From the cell containing the given text, extract its center point as [x, y] coordinate. 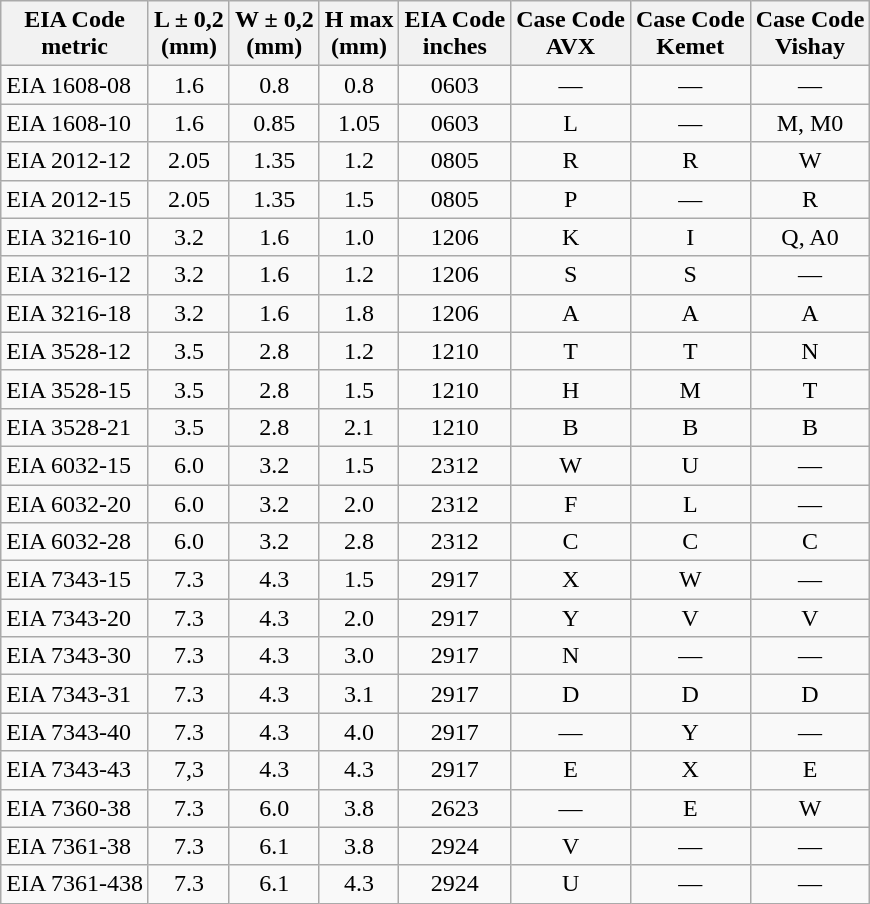
EIA 3216-18 [75, 313]
M, M0 [810, 123]
P [571, 199]
EIA 7360-38 [75, 808]
1.0 [359, 237]
EIA 7361-438 [75, 884]
EIA 7361-38 [75, 846]
3.0 [359, 656]
Q, A0 [810, 237]
H max(mm) [359, 34]
EIA 7343-30 [75, 656]
EIA Codeinches [455, 34]
EIA 2012-15 [75, 199]
Case Code Kemet [690, 34]
Case Code AVX [571, 34]
I [690, 237]
EIA 7343-43 [75, 770]
H [571, 389]
1.8 [359, 313]
F [571, 503]
Case Code Vishay [810, 34]
4.0 [359, 732]
7,3 [188, 770]
W ± 0,2(mm) [274, 34]
EIA 7343-31 [75, 694]
EIA 3216-12 [75, 275]
2623 [455, 808]
EIA 3528-12 [75, 351]
M [690, 389]
3.1 [359, 694]
EIA 7343-20 [75, 618]
EIA Code metric [75, 34]
EIA 1608-10 [75, 123]
EIA 3216-10 [75, 237]
EIA 6032-15 [75, 465]
EIA 3528-21 [75, 427]
K [571, 237]
EIA 6032-20 [75, 503]
L ± 0,2(mm) [188, 34]
EIA 7343-40 [75, 732]
EIA 1608-08 [75, 85]
EIA 6032-28 [75, 542]
0.85 [274, 123]
EIA 3528-15 [75, 389]
EIA 7343-15 [75, 580]
1.05 [359, 123]
EIA 2012-12 [75, 161]
2.1 [359, 427]
